Search for the cell housing the specified text and yield its [X, Y] center coordinate. 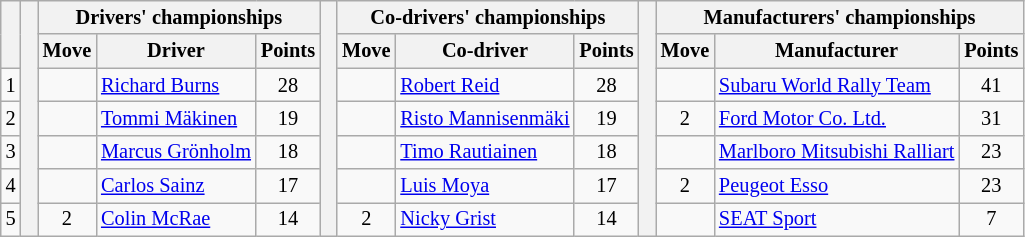
5 [11, 219]
Manufacturers' championships [840, 17]
Luis Moya [484, 186]
Driver [176, 51]
Nicky Grist [484, 219]
Carlos Sainz [176, 186]
31 [991, 118]
Timo Rautiainen [484, 152]
Subaru World Rally Team [836, 85]
Marcus Grönholm [176, 152]
Robert Reid [484, 85]
Co-driver [484, 51]
1 [11, 85]
Peugeot Esso [836, 186]
3 [11, 152]
Drivers' championships [179, 17]
Marlboro Mitsubishi Ralliart [836, 152]
SEAT Sport [836, 219]
41 [991, 85]
Risto Mannisenmäki [484, 118]
Manufacturer [836, 51]
Ford Motor Co. Ltd. [836, 118]
Richard Burns [176, 85]
4 [11, 186]
Tommi Mäkinen [176, 118]
7 [991, 219]
Colin McRae [176, 219]
Co-drivers' championships [488, 17]
